Output the (X, Y) coordinate of the center of the cell containing the given text.  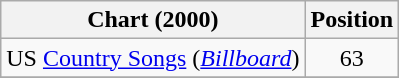
Chart (2000) (153, 20)
US Country Songs (Billboard) (153, 58)
Position (352, 20)
63 (352, 58)
